Pinpoint the cell where the given text exists, returning its [X, Y] midpoint coordinate. 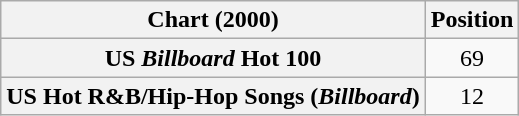
Chart (2000) [213, 20]
Position [472, 20]
US Hot R&B/Hip-Hop Songs (Billboard) [213, 96]
12 [472, 96]
69 [472, 58]
US Billboard Hot 100 [213, 58]
